Capture the cell that displays the provided text and extract its (X, Y) central coordinate. 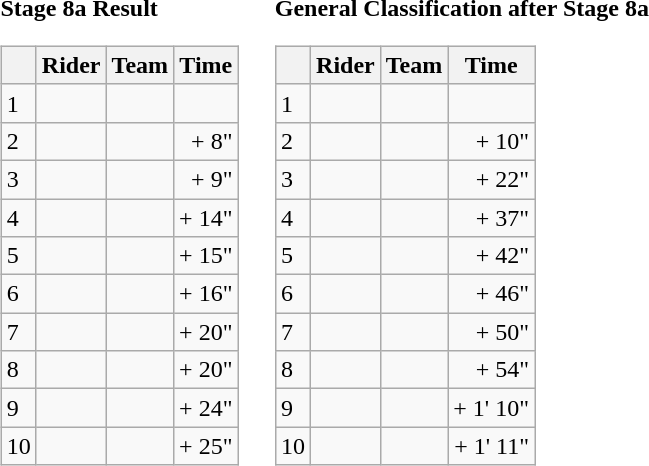
+ 25" (206, 446)
+ 46" (492, 294)
+ 10" (492, 141)
+ 9" (206, 179)
+ 1' 11" (492, 446)
+ 37" (492, 217)
+ 1' 10" (492, 408)
+ 15" (206, 256)
+ 42" (492, 256)
+ 8" (206, 141)
+ 24" (206, 408)
+ 22" (492, 179)
+ 50" (492, 332)
+ 14" (206, 217)
+ 54" (492, 370)
+ 16" (206, 294)
